Pinpoint the cell where the given text exists, returning its (X, Y) midpoint coordinate. 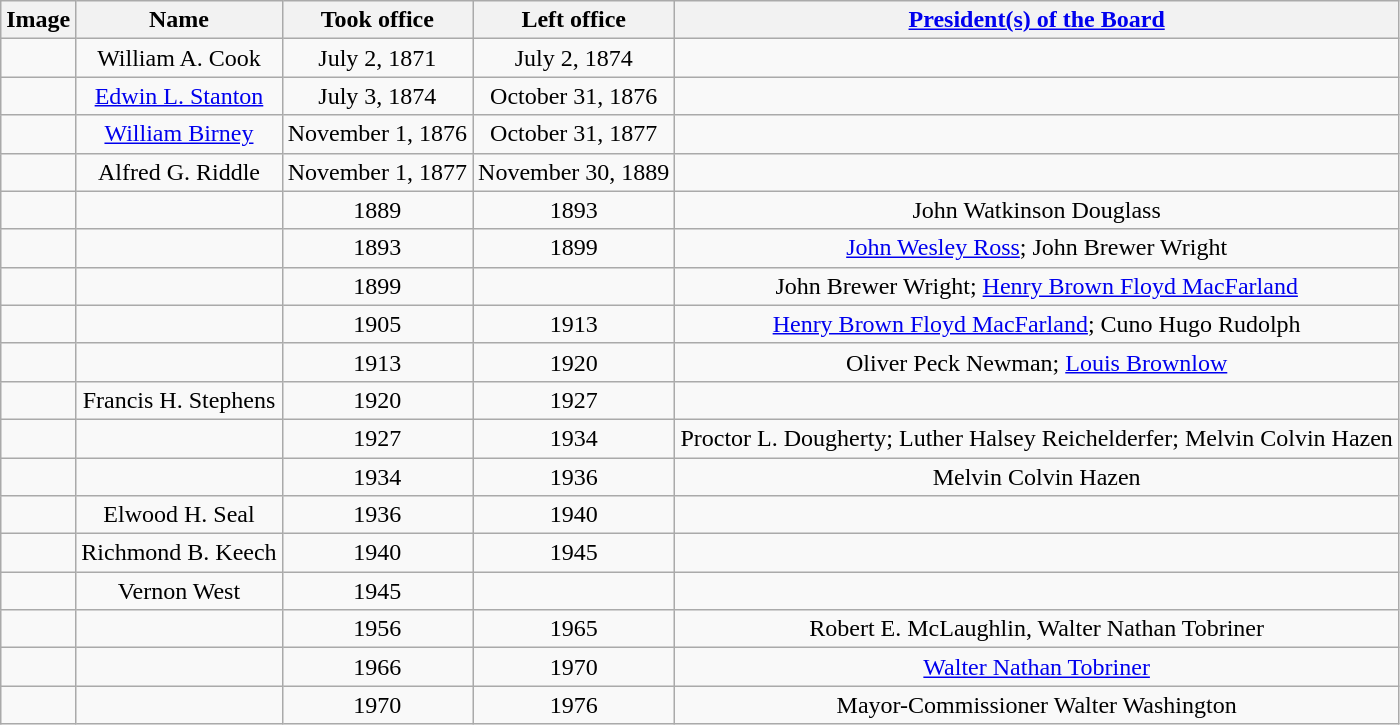
Took office (377, 20)
Elwood H. Seal (179, 515)
Alfred G. Riddle (179, 172)
1965 (574, 629)
Melvin Colvin Hazen (1037, 477)
1976 (574, 705)
John Watkinson Douglass (1037, 210)
Image (38, 20)
Oliver Peck Newman; Louis Brownlow (1037, 362)
November 1, 1877 (377, 172)
1889 (377, 210)
Richmond B. Keech (179, 553)
Walter Nathan Tobriner (1037, 667)
President(s) of the Board (1037, 20)
John Brewer Wright; Henry Brown Floyd MacFarland (1037, 286)
November 1, 1876 (377, 134)
July 2, 1874 (574, 58)
1956 (377, 629)
Robert E. McLaughlin, Walter Nathan Tobriner (1037, 629)
November 30, 1889 (574, 172)
Edwin L. Stanton (179, 96)
October 31, 1877 (574, 134)
Henry Brown Floyd MacFarland; Cuno Hugo Rudolph (1037, 324)
July 3, 1874 (377, 96)
Name (179, 20)
William A. Cook (179, 58)
July 2, 1871 (377, 58)
1966 (377, 667)
Francis H. Stephens (179, 400)
Left office (574, 20)
October 31, 1876 (574, 96)
Vernon West (179, 591)
1905 (377, 324)
Mayor-Commissioner Walter Washington (1037, 705)
William Birney (179, 134)
Proctor L. Dougherty; Luther Halsey Reichelderfer; Melvin Colvin Hazen (1037, 438)
John Wesley Ross; John Brewer Wright (1037, 248)
